For the text-containing cell, return its midpoint in [X, Y] coordinate format. 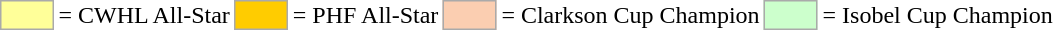
= PHF All-Star [366, 15]
= Clarkson Cup Champion [630, 15]
= CWHL All-Star [144, 15]
